Return (X, Y) of the center of cell containing provided text 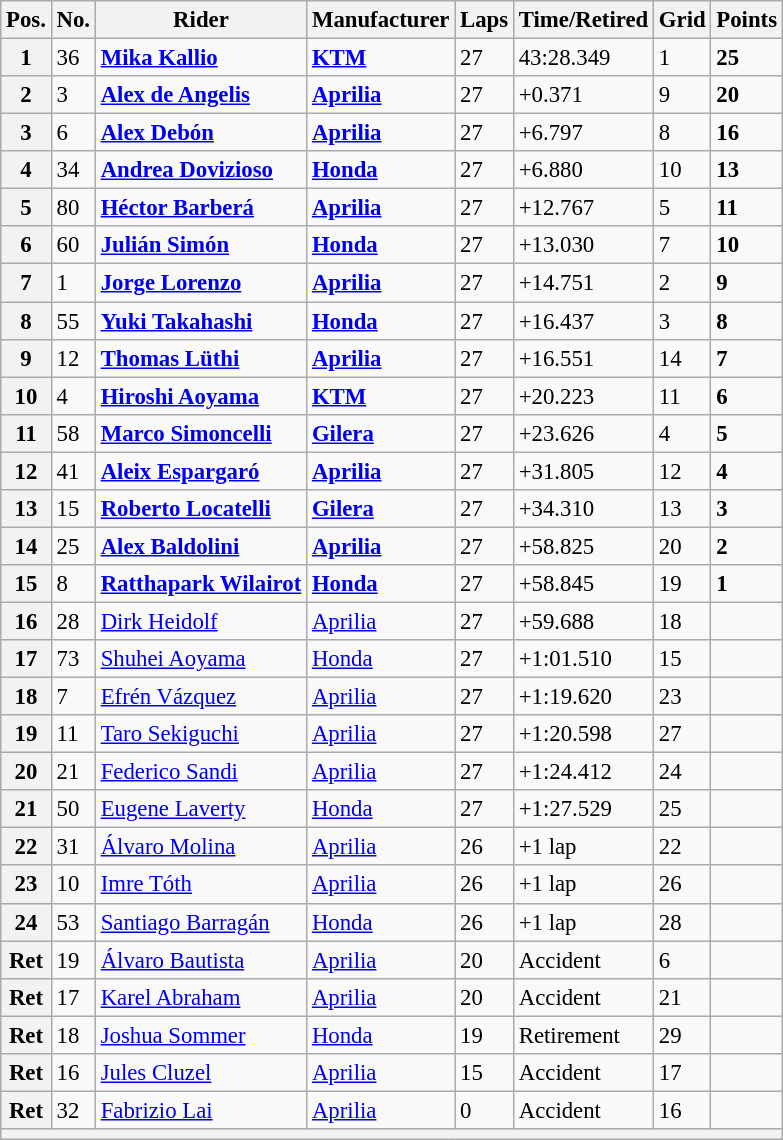
Pos. (26, 20)
Julián Simón (200, 245)
Santiago Barragán (200, 922)
No. (73, 20)
0 (484, 1110)
50 (73, 809)
31 (73, 847)
+58.825 (583, 546)
+1:24.412 (583, 772)
+34.310 (583, 509)
Alex Debón (200, 133)
+23.626 (583, 433)
+12.767 (583, 208)
Jules Cluzel (200, 1073)
41 (73, 471)
+58.845 (583, 584)
Karel Abraham (200, 997)
+0.371 (583, 95)
+6.797 (583, 133)
+16.551 (583, 358)
60 (73, 245)
+13.030 (583, 245)
Grid (682, 20)
+1:27.529 (583, 809)
Álvaro Bautista (200, 960)
Hiroshi Aoyama (200, 396)
Federico Sandi (200, 772)
32 (73, 1110)
55 (73, 321)
+31.805 (583, 471)
Joshua Sommer (200, 1035)
Time/Retired (583, 20)
Mika Kallio (200, 58)
Jorge Lorenzo (200, 283)
+6.880 (583, 170)
80 (73, 208)
Fabrizio Lai (200, 1110)
+1:19.620 (583, 697)
29 (682, 1035)
34 (73, 170)
Alex Baldolini (200, 546)
Efrén Vázquez (200, 697)
53 (73, 922)
Dirk Heidolf (200, 621)
Thomas Lüthi (200, 358)
58 (73, 433)
Roberto Locatelli (200, 509)
Laps (484, 20)
43:28.349 (583, 58)
Héctor Barberá (200, 208)
Yuki Takahashi (200, 321)
Aleix Espargaró (200, 471)
Manufacturer (381, 20)
36 (73, 58)
Ratthapark Wilairot (200, 584)
Alex de Angelis (200, 95)
+20.223 (583, 396)
Rider (200, 20)
+14.751 (583, 283)
Imre Tóth (200, 885)
73 (73, 659)
Retirement (583, 1035)
Eugene Laverty (200, 809)
Points (746, 20)
+59.688 (583, 621)
+1:01.510 (583, 659)
Marco Simoncelli (200, 433)
Andrea Dovizioso (200, 170)
+16.437 (583, 321)
Taro Sekiguchi (200, 734)
Álvaro Molina (200, 847)
Shuhei Aoyama (200, 659)
+1:20.598 (583, 734)
